Pinpoint the cell where the given text exists, returning its [X, Y] midpoint coordinate. 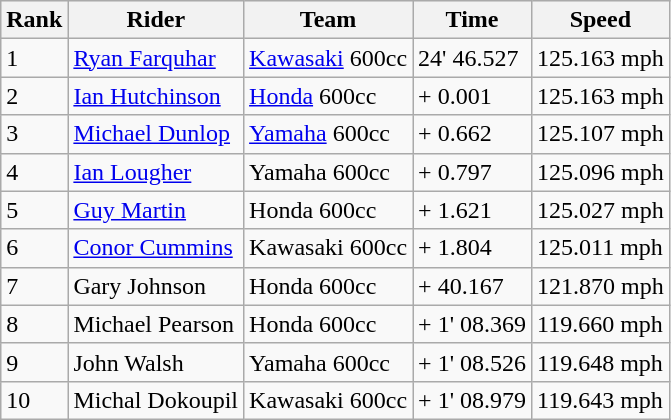
2 [34, 96]
+ 1.804 [472, 248]
125.107 mph [600, 134]
+ 1' 08.369 [472, 324]
+ 1' 08.526 [472, 362]
Rank [34, 20]
4 [34, 172]
Time [472, 20]
125.011 mph [600, 248]
+ 1' 08.979 [472, 400]
119.660 mph [600, 324]
Gary Johnson [156, 286]
Speed [600, 20]
Michael Dunlop [156, 134]
+ 0.797 [472, 172]
7 [34, 286]
+ 0.001 [472, 96]
125.096 mph [600, 172]
Ian Hutchinson [156, 96]
Ian Lougher [156, 172]
Michal Dokoupil [156, 400]
125.027 mph [600, 210]
Guy Martin [156, 210]
9 [34, 362]
John Walsh [156, 362]
+ 0.662 [472, 134]
119.648 mph [600, 362]
+ 1.621 [472, 210]
Ryan Farquhar [156, 58]
24' 46.527 [472, 58]
Rider [156, 20]
Conor Cummins [156, 248]
10 [34, 400]
5 [34, 210]
121.870 mph [600, 286]
8 [34, 324]
119.643 mph [600, 400]
+ 40.167 [472, 286]
3 [34, 134]
Michael Pearson [156, 324]
1 [34, 58]
6 [34, 248]
Team [328, 20]
